Extract the [x, y] coordinate from the center of the cell holding the provided text.  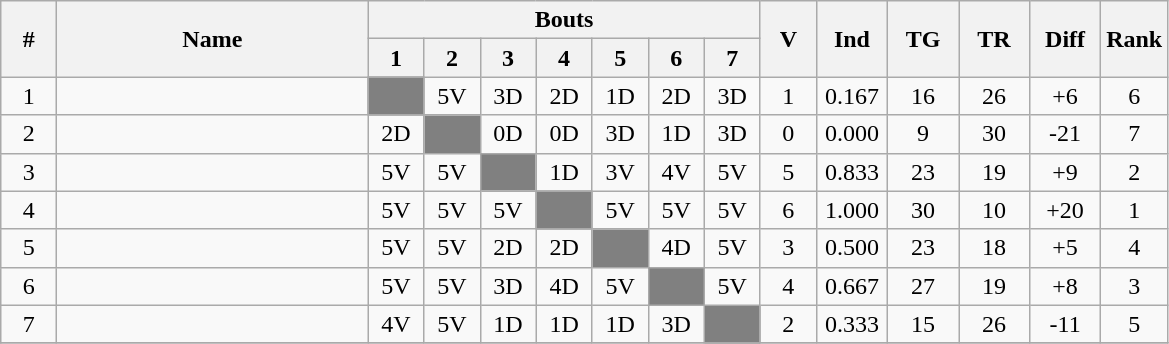
0.833 [852, 172]
Diff [1066, 39]
3V [620, 172]
+9 [1066, 172]
16 [922, 96]
# [29, 39]
+20 [1066, 210]
Ind [852, 39]
-21 [1066, 134]
V [788, 39]
0 [788, 134]
0.667 [852, 286]
15 [922, 324]
18 [994, 248]
Rank [1134, 39]
0.333 [852, 324]
1.000 [852, 210]
+5 [1066, 248]
10 [994, 210]
0.500 [852, 248]
TR [994, 39]
+8 [1066, 286]
0.000 [852, 134]
TG [922, 39]
Bouts [564, 20]
Name [212, 39]
-11 [1066, 324]
27 [922, 286]
9 [922, 134]
+6 [1066, 96]
0.167 [852, 96]
